Pinpoint the cell where the given text exists, returning its [x, y] midpoint coordinate. 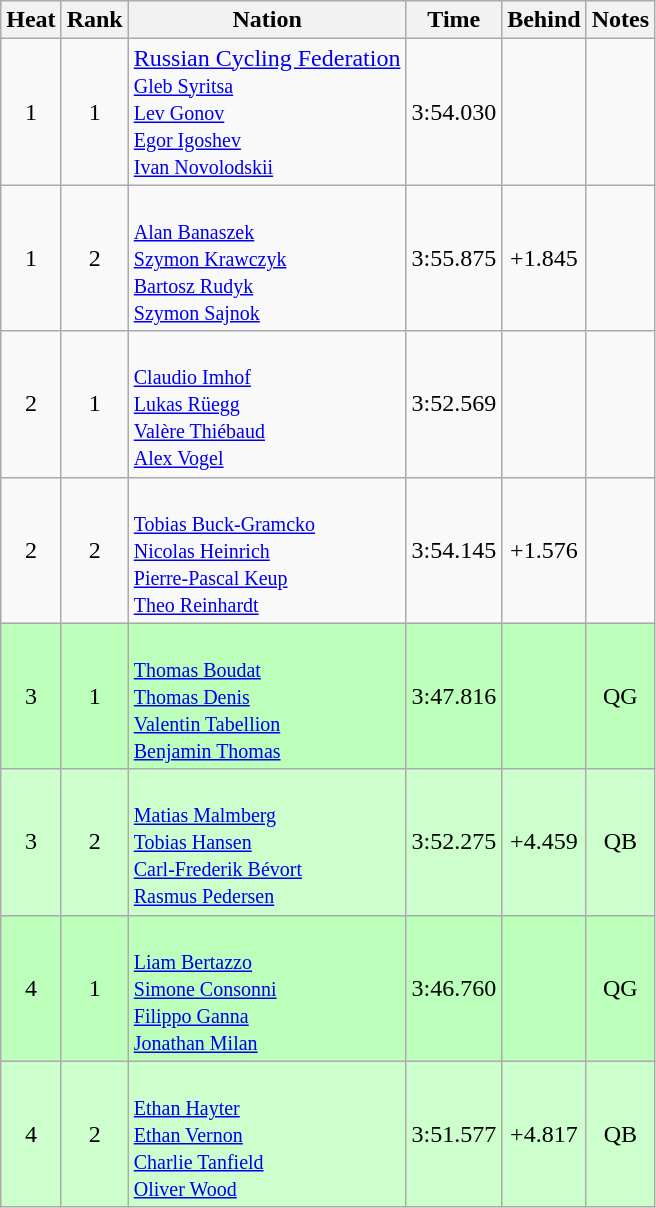
Time [454, 20]
3:52.275 [454, 842]
+1.576 [544, 550]
Thomas BoudatThomas DenisValentin TabellionBenjamin Thomas [267, 696]
3:47.816 [454, 696]
Russian Cycling FederationGleb SyritsaLev GonovEgor IgoshevIvan Novolodskii [267, 112]
Ethan HayterEthan VernonCharlie TanfieldOliver Wood [267, 1134]
Rank [94, 20]
Liam BertazzoSimone ConsonniFilippo GannaJonathan Milan [267, 988]
Notes [620, 20]
3:52.569 [454, 404]
Heat [31, 20]
3:54.145 [454, 550]
3:51.577 [454, 1134]
Alan BanaszekSzymon KrawczykBartosz RudykSzymon Sajnok [267, 258]
Claudio ImhofLukas RüeggValère ThiébaudAlex Vogel [267, 404]
3:54.030 [454, 112]
3:46.760 [454, 988]
+1.845 [544, 258]
+4.817 [544, 1134]
Matias MalmbergTobias HansenCarl-Frederik BévortRasmus Pedersen [267, 842]
Behind [544, 20]
Tobias Buck-GramckoNicolas HeinrichPierre-Pascal KeupTheo Reinhardt [267, 550]
+4.459 [544, 842]
3:55.875 [454, 258]
Nation [267, 20]
